Locate the cell with the specified text and output its [x, y] center coordinate. 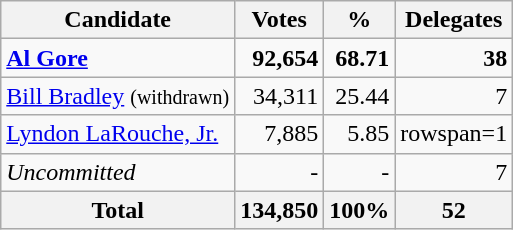
100% [360, 210]
52 [454, 210]
Uncommitted [118, 172]
Lyndon LaRouche, Jr. [118, 134]
25.44 [360, 96]
% [360, 20]
92,654 [280, 58]
68.71 [360, 58]
38 [454, 58]
Candidate [118, 20]
34,311 [280, 96]
Delegates [454, 20]
5.85 [360, 134]
rowspan=1 [454, 134]
Total [118, 210]
7,885 [280, 134]
Bill Bradley (withdrawn) [118, 96]
Al Gore [118, 58]
134,850 [280, 210]
Votes [280, 20]
